Detect which cell encompasses the target text, then output its [x, y] center coordinate. 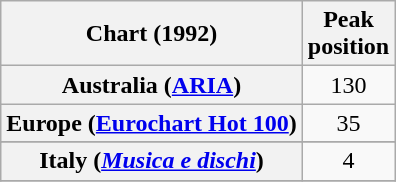
Australia (ARIA) [152, 85]
Peakposition [348, 34]
Italy (Musica e dischi) [152, 161]
Europe (Eurochart Hot 100) [152, 123]
Chart (1992) [152, 34]
4 [348, 161]
130 [348, 85]
35 [348, 123]
